Capture the cell that displays the provided text and extract its (X, Y) central coordinate. 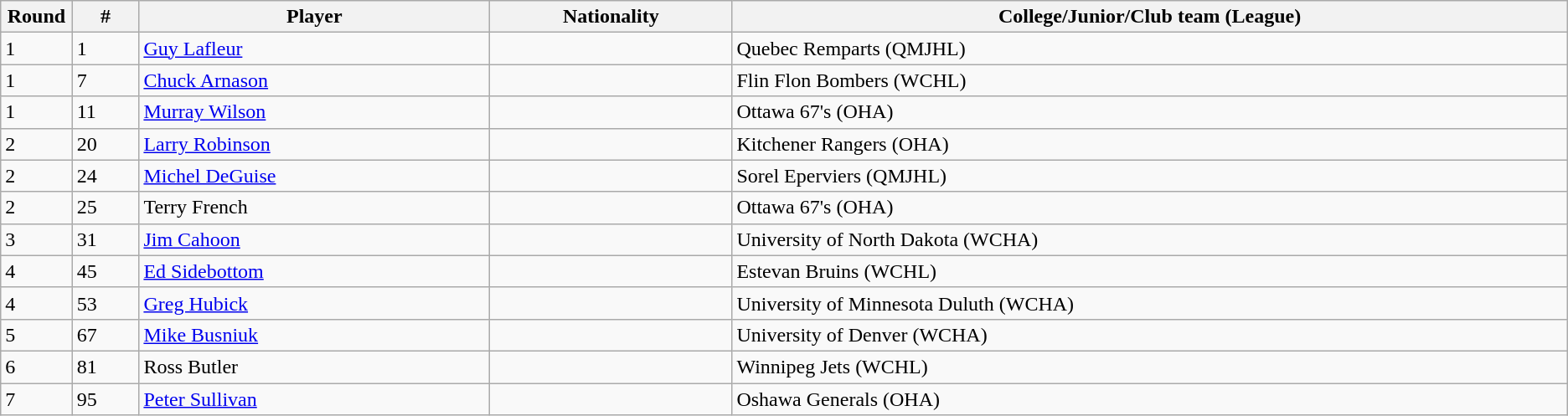
Murray Wilson (315, 112)
45 (106, 271)
Sorel Eperviers (QMJHL) (1149, 176)
Round (37, 17)
81 (106, 367)
# (106, 17)
Ross Butler (315, 367)
Mike Busniuk (315, 335)
11 (106, 112)
Larry Robinson (315, 144)
24 (106, 176)
Estevan Bruins (WCHL) (1149, 271)
Chuck Arnason (315, 80)
Player (315, 17)
Greg Hubick (315, 303)
5 (37, 335)
67 (106, 335)
College/Junior/Club team (League) (1149, 17)
Peter Sullivan (315, 399)
Guy Lafleur (315, 49)
Nationality (611, 17)
University of Denver (WCHA) (1149, 335)
6 (37, 367)
University of North Dakota (WCHA) (1149, 239)
Terry French (315, 208)
Quebec Remparts (QMJHL) (1149, 49)
25 (106, 208)
31 (106, 239)
Winnipeg Jets (WCHL) (1149, 367)
95 (106, 399)
Kitchener Rangers (OHA) (1149, 144)
3 (37, 239)
Oshawa Generals (OHA) (1149, 399)
University of Minnesota Duluth (WCHA) (1149, 303)
Jim Cahoon (315, 239)
Michel DeGuise (315, 176)
20 (106, 144)
53 (106, 303)
Flin Flon Bombers (WCHL) (1149, 80)
Ed Sidebottom (315, 271)
